For the text-containing cell, return its midpoint in [x, y] coordinate format. 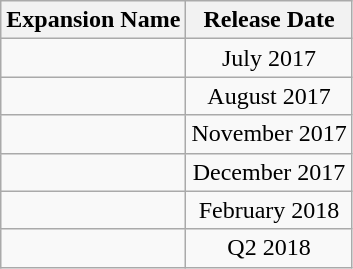
December 2017 [269, 172]
July 2017 [269, 58]
Q2 2018 [269, 248]
Release Date [269, 20]
November 2017 [269, 134]
February 2018 [269, 210]
Expansion Name [94, 20]
August 2017 [269, 96]
